From the cell containing the given text, extract its center point as [X, Y] coordinate. 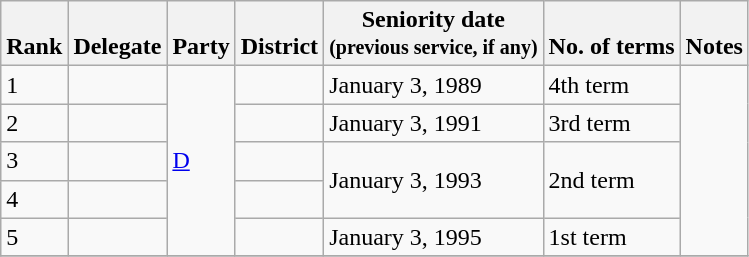
January 3, 1995 [434, 237]
2nd term [612, 180]
Seniority date(previous service, if any) [434, 34]
D [201, 161]
Party [201, 34]
1 [34, 85]
1st term [612, 237]
Rank [34, 34]
4th term [612, 85]
3rd term [612, 123]
No. of terms [612, 34]
4 [34, 199]
January 3, 1993 [434, 180]
3 [34, 161]
Delegate [118, 34]
2 [34, 123]
District [279, 34]
Notes [714, 34]
January 3, 1989 [434, 85]
January 3, 1991 [434, 123]
5 [34, 237]
